Find where the given text appears and provide that cell's center as [X, Y] coordinate. 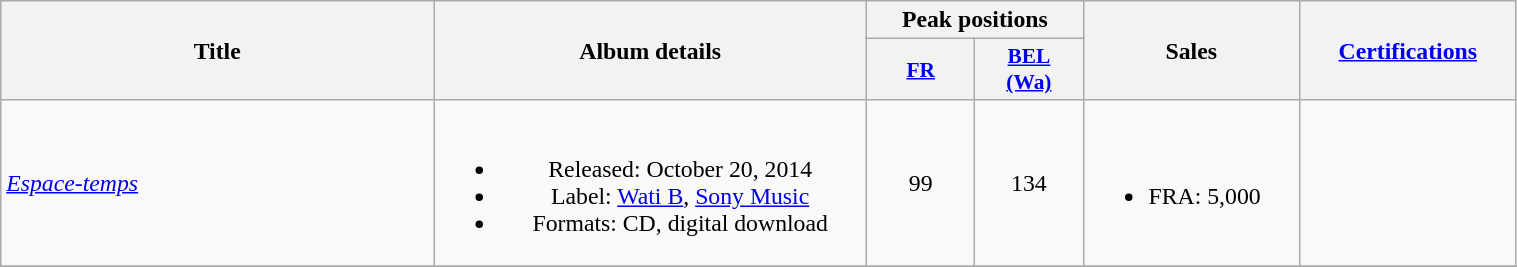
Peak positions [975, 20]
Espace-temps [218, 183]
Certifications [1408, 50]
BEL (Wa) [1029, 70]
134 [1029, 183]
FRA: 5,000 [1191, 183]
FR [921, 70]
Title [218, 50]
Album details [650, 50]
Released: October 20, 2014Label: Wati B, Sony MusicFormats: CD, digital download [650, 183]
99 [921, 183]
Sales [1191, 50]
